Detect which cell encompasses the target text, then output its [x, y] center coordinate. 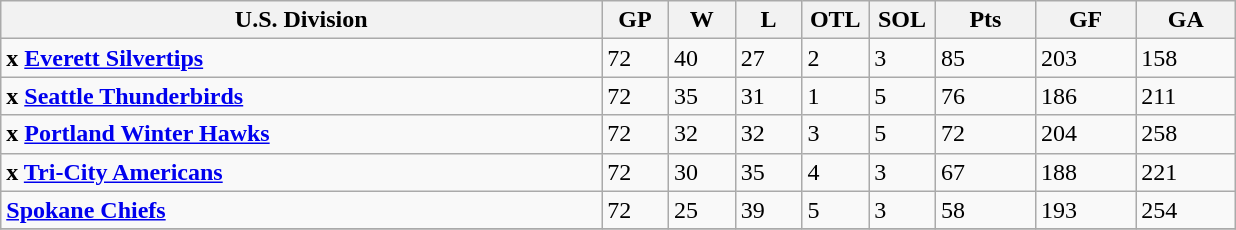
85 [985, 58]
x Everett Silvertips [302, 58]
67 [985, 172]
158 [1186, 58]
31 [768, 96]
254 [1186, 210]
186 [1086, 96]
1 [836, 96]
211 [1186, 96]
GA [1186, 20]
GF [1086, 20]
40 [702, 58]
W [702, 20]
GP [636, 20]
258 [1186, 134]
x Tri-City Americans [302, 172]
58 [985, 210]
188 [1086, 172]
25 [702, 210]
OTL [836, 20]
Pts [985, 20]
L [768, 20]
221 [1186, 172]
Spokane Chiefs [302, 210]
U.S. Division [302, 20]
203 [1086, 58]
204 [1086, 134]
39 [768, 210]
193 [1086, 210]
4 [836, 172]
SOL [902, 20]
27 [768, 58]
x Portland Winter Hawks [302, 134]
30 [702, 172]
76 [985, 96]
2 [836, 58]
x Seattle Thunderbirds [302, 96]
